From the cell containing the given text, extract its center point as (x, y) coordinate. 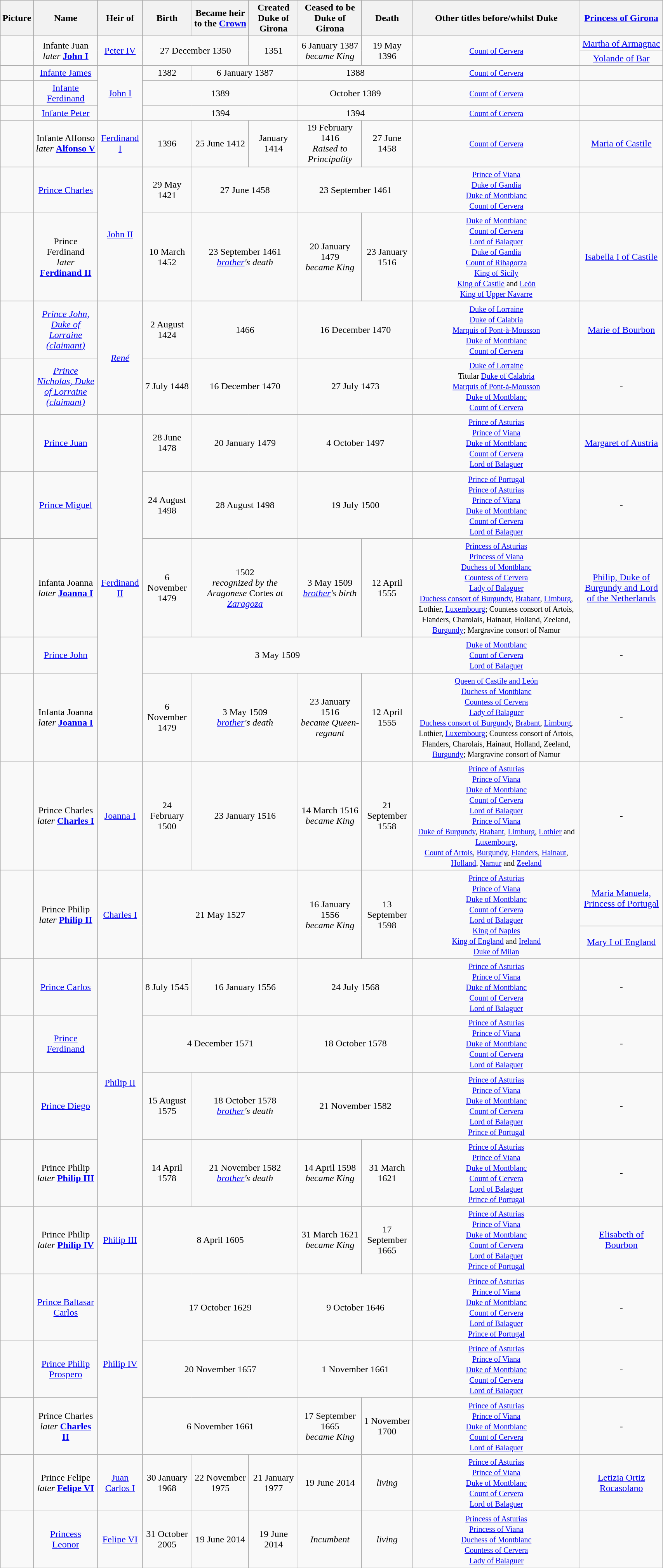
16 January 1556 (245, 987)
Prince John, Duke of Lorraine (claimant) (66, 329)
17 September 1665 (387, 1240)
31 March 1621became King (330, 1240)
Princess of Girona (621, 18)
Philip III (120, 1240)
Prince John (66, 655)
30 January 1968 (167, 1483)
Mary I of England (621, 942)
1382 (167, 73)
20 January 1479became King (330, 257)
6 January 1387 (245, 73)
1 November 1661 (355, 1369)
13 September 1598 (387, 914)
Prince Juan (66, 443)
Princess Leonor (66, 1539)
Prince Carlos (66, 987)
Juan Carlos I (120, 1483)
Prince Baltasar Carlos (66, 1307)
Duke of LorraineTitular Duke of CalabriaMarquis of Pont-à-MoussonDuke of MontblancCount of Cervera (496, 386)
Prince Charleslater Charles II (66, 1426)
Other titles before/whilst Duke (496, 18)
October 1389 (355, 93)
Ferdinand II (120, 588)
25 June 1412 (221, 144)
31 March 1621 (387, 1173)
9 October 1646 (355, 1307)
Incumbent (330, 1539)
Picture (17, 18)
Prince of AsturiasPrince of VianaDuke of MontblancCount of CerveraLord of BalaguerKing of NaplesKing of England and IrelandDuke of Milan (496, 914)
Philip II (120, 1082)
Philip IV (120, 1364)
Prince Diego (66, 1105)
6 November 1661 (220, 1426)
1396 (167, 144)
Infante Ferdinand (66, 93)
7 July 1448 (167, 386)
Prince Ferdinandlater Ferdinand II (66, 257)
Charles I (120, 914)
24 July 1568 (355, 987)
4 December 1571 (220, 1044)
17 September 1665became King (330, 1426)
Maria Manuela, Princess of Portugal (621, 898)
3 May 1509brother's death (245, 717)
27 December 1350 (195, 51)
29 May 1421 (167, 190)
21 November 1582 (355, 1105)
Elisabeth of Bourbon (621, 1240)
Ferdinand I (120, 144)
Prince Philiplater Philip IV (66, 1240)
23 September 1461brother's death (245, 257)
Letizia Ortiz Rocasolano (621, 1483)
Martha of Armagnac (621, 44)
28 August 1498 (245, 505)
Prince Nicholas, Duke of Lorraine (claimant) (66, 386)
24 February 1500 (167, 816)
Yolande of Bar (621, 58)
Isabella I of Castile (621, 257)
1466 (245, 329)
Prince Charleslater Charles I (66, 816)
Duke of MontblancCount of CerveraLord of Balaguer (496, 655)
18 October 1578 (355, 1044)
Joanna I (120, 816)
Prince Miguel (66, 505)
10 March 1452 (167, 257)
19 July 1500 (355, 505)
Prince of VianaDuke of GandiaDuke of MontblancCount of Cervera (496, 190)
23 January 1516became Queen-regnant (330, 717)
Infante James (66, 73)
20 January 1479 (245, 443)
Prince of PortugalPrince of AsturiasPrince of VianaDuke of MontblancCount of CerveraLord of Balaguer (496, 505)
21 November 1582brother's death (245, 1173)
Prince Philiplater Philip II (66, 914)
Infante Alfonsolater Alfonso V (66, 144)
20 November 1657 (220, 1369)
Prince Ferdinand (66, 1044)
Birth (167, 18)
Death (387, 18)
16 January 1556became King (330, 914)
Infante Juanlater John I (66, 51)
21 September 1558 (387, 816)
14 March 1516became King (330, 816)
3 May 1509brother's birth (330, 588)
Prince Philip Prospero (66, 1369)
14 April 1578 (167, 1173)
Ceased to be Duke of Girona (330, 18)
14 April 1598became King (330, 1173)
22 November 1975 (221, 1483)
Became heir to the Crown (221, 18)
Felipe VI (120, 1539)
John I (120, 93)
Peter IV (120, 51)
René (120, 358)
Margaret of Austria (621, 443)
19 May 1396 (387, 51)
Prince Philiplater Philip III (66, 1173)
1502recognized by the Aragonese Cortes at Zaragoza (245, 588)
Duke of MontblancCount of CerveraLord of BalaguerDuke of GandiaCount of RibagorzaKing of SicilyKing of Castile and LeónKing of Upper Navarre (496, 257)
1388 (355, 73)
January 1414 (273, 144)
Prince Charles (66, 190)
15 August 1575 (167, 1105)
Philip, Duke of Burgundy and Lord of the Netherlands (621, 588)
19 February 1416Raised to Principality (330, 144)
Prince Felipelater Felipe VI (66, 1483)
24 August 1498 (167, 505)
8 April 1605 (220, 1240)
Created Duke of Girona (273, 18)
6 January 1387became King (330, 51)
1 November 1700 (387, 1426)
2 August 1424 (167, 329)
Heir of (120, 18)
Infante Peter (66, 113)
Princess of AsturiasPrincess of VianaDuchess of MontblancCountess of CerveraLady of Balaguer (496, 1539)
4 October 1497 (355, 443)
17 October 1629 (220, 1307)
Maria of Castile (621, 144)
31 October 2005 (167, 1539)
27 July 1473 (355, 386)
21 May 1527 (220, 914)
John II (120, 234)
21 January 1977 (273, 1483)
Marie of Bourbon (621, 329)
8 July 1545 (167, 987)
1351 (273, 51)
3 May 1509 (277, 655)
28 June 1478 (167, 443)
1389 (220, 93)
Duke of LorraineDuke of CalabriaMarquis of Pont-à-MoussonDuke of MontblancCount of Cervera (496, 329)
Name (66, 18)
18 October 1578brother's death (245, 1105)
23 September 1461 (355, 190)
